Find where the given text appears and provide that cell's center as [X, Y] coordinate. 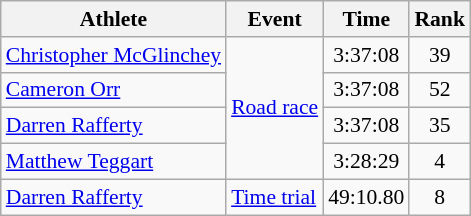
49:10.80 [366, 197]
Athlete [114, 19]
Christopher McGlinchey [114, 55]
4 [440, 162]
Matthew Teggart [114, 162]
8 [440, 197]
52 [440, 90]
Event [274, 19]
Time trial [274, 197]
Time [366, 19]
3:28:29 [366, 162]
Cameron Orr [114, 90]
35 [440, 126]
Road race [274, 108]
39 [440, 55]
Rank [440, 19]
